Provide the (X, Y) coordinate of the cell's center where the given text is located.  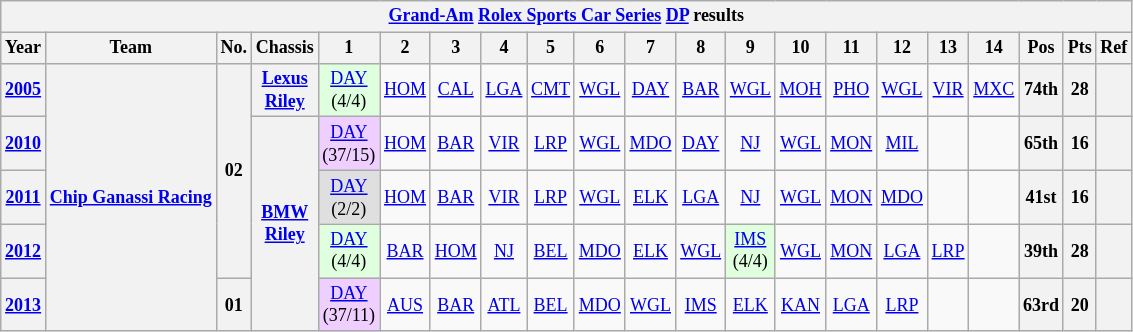
74th (1042, 90)
2012 (24, 251)
12 (902, 48)
DAY(2/2) (349, 197)
7 (650, 48)
20 (1080, 305)
Chip Ganassi Racing (130, 197)
No. (234, 48)
11 (852, 48)
14 (994, 48)
Ref (1114, 48)
CAL (456, 90)
01 (234, 305)
2 (406, 48)
IMS (701, 305)
Year (24, 48)
1 (349, 48)
10 (800, 48)
2013 (24, 305)
AUS (406, 305)
2011 (24, 197)
5 (551, 48)
39th (1042, 251)
IMS(4/4) (751, 251)
MIL (902, 144)
DAY(37/11) (349, 305)
6 (600, 48)
DAY(37/15) (349, 144)
2005 (24, 90)
4 (504, 48)
41st (1042, 197)
02 (234, 170)
BMWRiley (284, 224)
65th (1042, 144)
3 (456, 48)
PHO (852, 90)
MOH (800, 90)
Team (130, 48)
2010 (24, 144)
Pos (1042, 48)
8 (701, 48)
KAN (800, 305)
LexusRiley (284, 90)
9 (751, 48)
Chassis (284, 48)
ATL (504, 305)
Pts (1080, 48)
63rd (1042, 305)
Grand-Am Rolex Sports Car Series DP results (566, 16)
13 (948, 48)
MXC (994, 90)
CMT (551, 90)
